Detect which cell encompasses the target text, then output its (x, y) center coordinate. 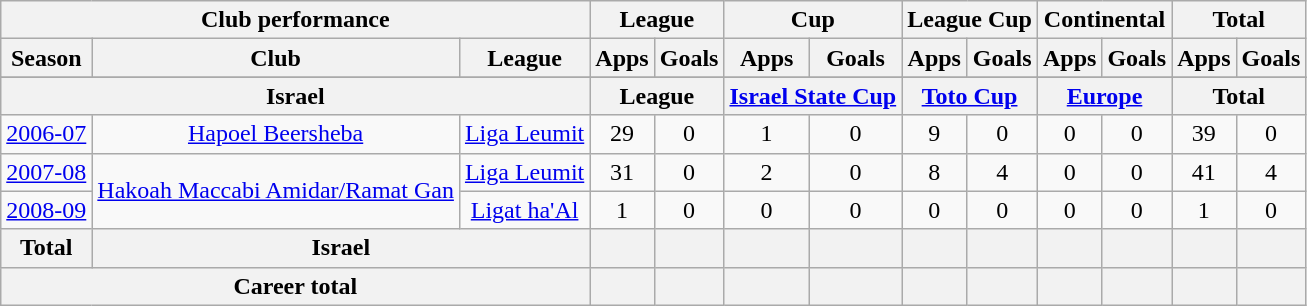
2 (766, 172)
Season (46, 58)
Club (276, 58)
31 (622, 172)
29 (622, 134)
Israel State Cup (813, 96)
2008-09 (46, 210)
2007-08 (46, 172)
2006-07 (46, 134)
41 (1204, 172)
League Cup (970, 20)
Cup (813, 20)
9 (934, 134)
Toto Cup (970, 96)
Hakoah Maccabi Amidar/Ramat Gan (276, 191)
Ligat ha'Al (524, 210)
Europe (1104, 96)
39 (1204, 134)
Club performance (296, 20)
Continental (1104, 20)
8 (934, 172)
Career total (296, 286)
Hapoel Beersheba (276, 134)
